Return (X, Y) of the center of cell containing provided text 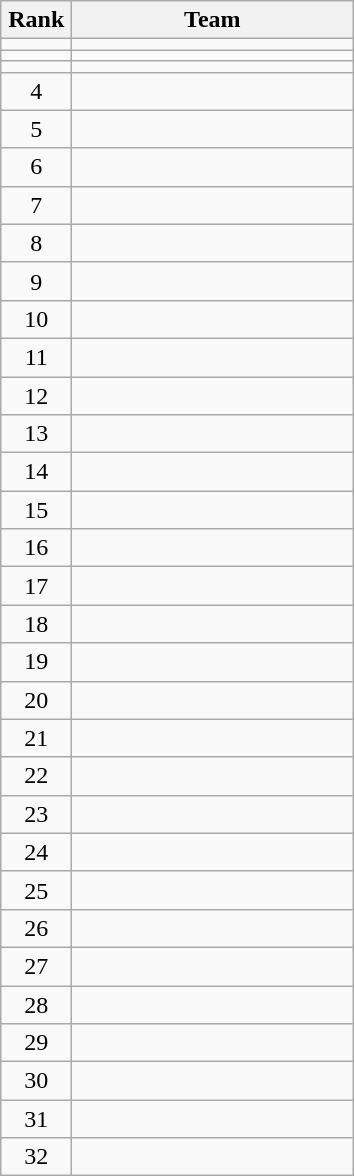
10 (36, 319)
23 (36, 814)
12 (36, 395)
Team (212, 20)
4 (36, 91)
20 (36, 700)
29 (36, 1043)
17 (36, 586)
18 (36, 624)
30 (36, 1081)
7 (36, 205)
9 (36, 281)
28 (36, 1005)
21 (36, 738)
24 (36, 852)
25 (36, 890)
8 (36, 243)
6 (36, 167)
5 (36, 129)
15 (36, 510)
11 (36, 357)
Rank (36, 20)
27 (36, 966)
32 (36, 1157)
14 (36, 472)
26 (36, 928)
19 (36, 662)
16 (36, 548)
13 (36, 434)
22 (36, 776)
31 (36, 1119)
